Pinpoint the cell where the given text exists, returning its [x, y] midpoint coordinate. 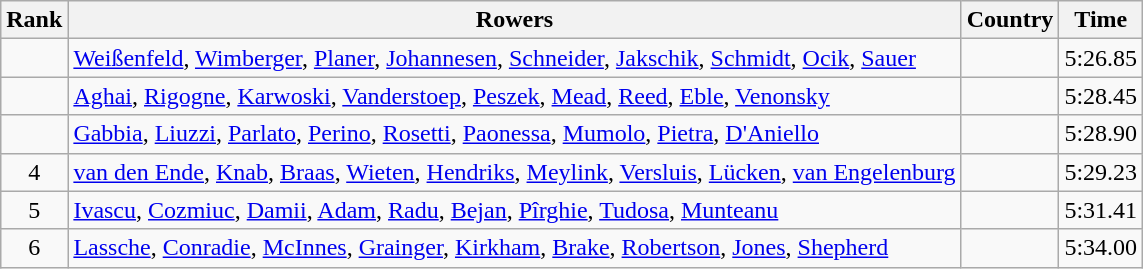
4 [34, 172]
van den Ende, Knab, Braas, Wieten, Hendriks, Meylink, Versluis, Lücken, van Engelenburg [514, 172]
5:28.90 [1101, 134]
Ivascu, Cozmiuc, Damii, Adam, Radu, Bejan, Pîrghie, Tudosa, Munteanu [514, 210]
Weißenfeld, Wimberger, Planer, Johannesen, Schneider, Jakschik, Schmidt, Ocik, Sauer [514, 58]
Aghai, Rigogne, Karwoski, Vanderstoep, Peszek, Mead, Reed, Eble, Venonsky [514, 96]
Lassche, Conradie, McInnes, Grainger, Kirkham, Brake, Robertson, Jones, Shepherd [514, 248]
Country [1010, 20]
5:29.23 [1101, 172]
Time [1101, 20]
Gabbia, Liuzzi, Parlato, Perino, Rosetti, Paonessa, Mumolo, Pietra, D'Aniello [514, 134]
Rowers [514, 20]
5:26.85 [1101, 58]
5:34.00 [1101, 248]
5 [34, 210]
Rank [34, 20]
6 [34, 248]
5:28.45 [1101, 96]
5:31.41 [1101, 210]
